Pinpoint the cell where the given text exists, returning its [x, y] midpoint coordinate. 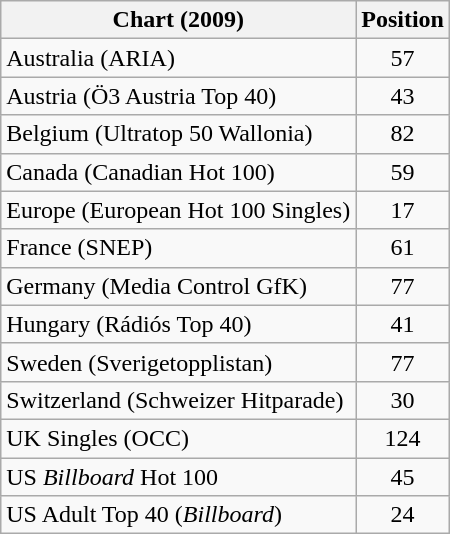
41 [403, 324]
124 [403, 438]
57 [403, 58]
Position [403, 20]
82 [403, 134]
Chart (2009) [178, 20]
UK Singles (OCC) [178, 438]
24 [403, 515]
Germany (Media Control GfK) [178, 286]
Belgium (Ultratop 50 Wallonia) [178, 134]
Europe (European Hot 100 Singles) [178, 210]
45 [403, 477]
59 [403, 172]
17 [403, 210]
France (SNEP) [178, 248]
30 [403, 400]
Sweden (Sverigetopplistan) [178, 362]
US Adult Top 40 (Billboard) [178, 515]
Australia (ARIA) [178, 58]
Switzerland (Schweizer Hitparade) [178, 400]
US Billboard Hot 100 [178, 477]
43 [403, 96]
Canada (Canadian Hot 100) [178, 172]
Austria (Ö3 Austria Top 40) [178, 96]
61 [403, 248]
Hungary (Rádiós Top 40) [178, 324]
